Find where the given text appears and provide that cell's center as [X, Y] coordinate. 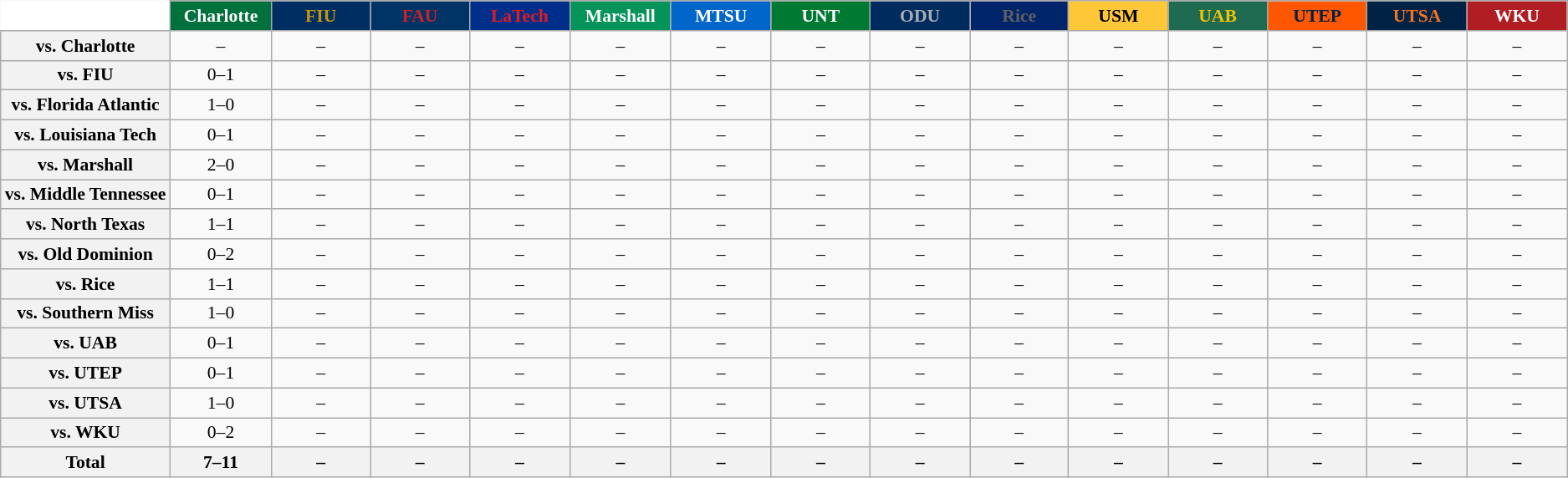
vs. FIU [85, 75]
vs. Southern Miss [85, 313]
MTSU [721, 16]
vs. UTSA [85, 403]
FIU [321, 16]
2–0 [221, 165]
FAU [420, 16]
vs. Rice [85, 284]
7–11 [221, 463]
vs. Old Dominion [85, 254]
vs. WKU [85, 433]
vs. Florida Atlantic [85, 105]
Charlotte [221, 16]
ODU [920, 16]
vs. Marshall [85, 165]
Rice [1019, 16]
LaTech [519, 16]
Total [85, 463]
WKU [1517, 16]
vs. UAB [85, 343]
UTEP [1316, 16]
Marshall [621, 16]
vs. Charlotte [85, 46]
USM [1119, 16]
vs. Louisiana Tech [85, 135]
vs. UTEP [85, 374]
UTSA [1417, 16]
UAB [1218, 16]
UNT [821, 16]
vs. North Texas [85, 225]
vs. Middle Tennessee [85, 195]
